From the cell containing the given text, extract its center point as (x, y) coordinate. 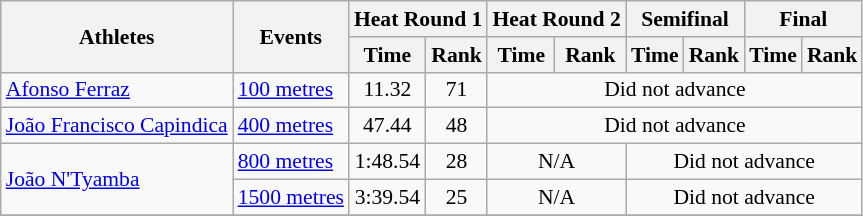
100 metres (291, 90)
Final (803, 19)
1500 metres (291, 197)
3:39.54 (388, 197)
Afonso Ferraz (117, 90)
800 metres (291, 162)
71 (457, 90)
João Francisco Capindica (117, 126)
Heat Round 2 (556, 19)
Athletes (117, 36)
Heat Round 1 (418, 19)
11.32 (388, 90)
400 metres (291, 126)
1:48.54 (388, 162)
João N'Tyamba (117, 180)
47.44 (388, 126)
48 (457, 126)
Semifinal (685, 19)
25 (457, 197)
Events (291, 36)
28 (457, 162)
